Return the [X, Y] coordinate for the center point of the cell that contains the specified text.  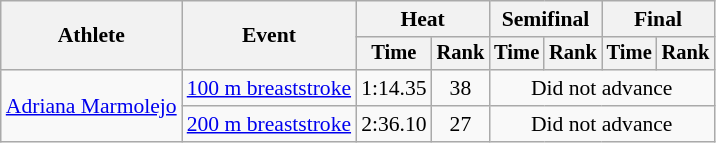
Heat [422, 19]
38 [461, 88]
Final [658, 19]
Adriana Marmolejo [92, 106]
1:14.35 [394, 88]
200 m breaststroke [269, 124]
Semifinal [545, 19]
Event [269, 36]
Athlete [92, 36]
2:36.10 [394, 124]
27 [461, 124]
100 m breaststroke [269, 88]
